Identify which cell holds the provided text, then report its [X, Y] central coordinate. 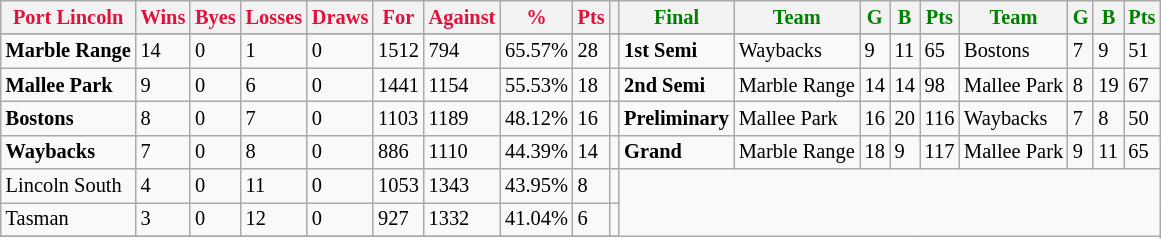
1st Semi [676, 51]
Tasman [68, 219]
886 [398, 152]
For [398, 17]
65.57% [536, 51]
Preliminary [676, 118]
Draws [340, 17]
48.12% [536, 118]
98 [940, 85]
55.53% [536, 85]
1441 [398, 85]
Wins [164, 17]
Port Lincoln [68, 17]
117 [940, 152]
Grand [676, 152]
Losses [274, 17]
1154 [462, 85]
19 [1108, 85]
1110 [462, 152]
1332 [462, 219]
4 [164, 186]
Against [462, 17]
Final [676, 17]
1189 [462, 118]
3 [164, 219]
12 [274, 219]
50 [1142, 118]
1053 [398, 186]
2nd Semi [676, 85]
794 [462, 51]
1103 [398, 118]
67 [1142, 85]
927 [398, 219]
43.95% [536, 186]
% [536, 17]
Byes [215, 17]
28 [592, 51]
116 [940, 118]
51 [1142, 51]
1512 [398, 51]
1343 [462, 186]
1 [274, 51]
44.39% [536, 152]
Lincoln South [68, 186]
41.04% [536, 219]
20 [905, 118]
